Scan for the cell matching the given text and deliver its [X, Y] coordinate at center. 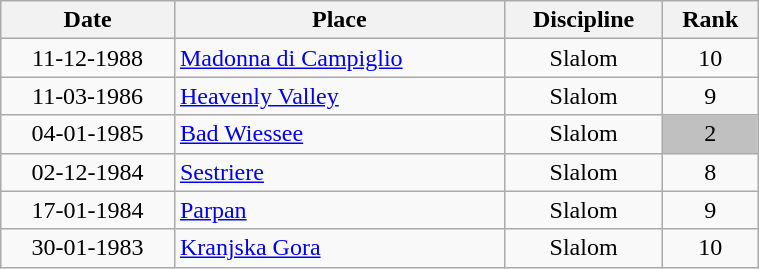
02-12-1984 [88, 172]
Sestriere [339, 172]
Rank [710, 20]
2 [710, 134]
30-01-1983 [88, 248]
11-12-1988 [88, 58]
04-01-1985 [88, 134]
11-03-1986 [88, 96]
Kranjska Gora [339, 248]
Date [88, 20]
Place [339, 20]
Madonna di Campiglio [339, 58]
Bad Wiessee [339, 134]
Parpan [339, 210]
17-01-1984 [88, 210]
8 [710, 172]
Heavenly Valley [339, 96]
Discipline [584, 20]
